Scan for the cell matching the given text and deliver its [x, y] coordinate at center. 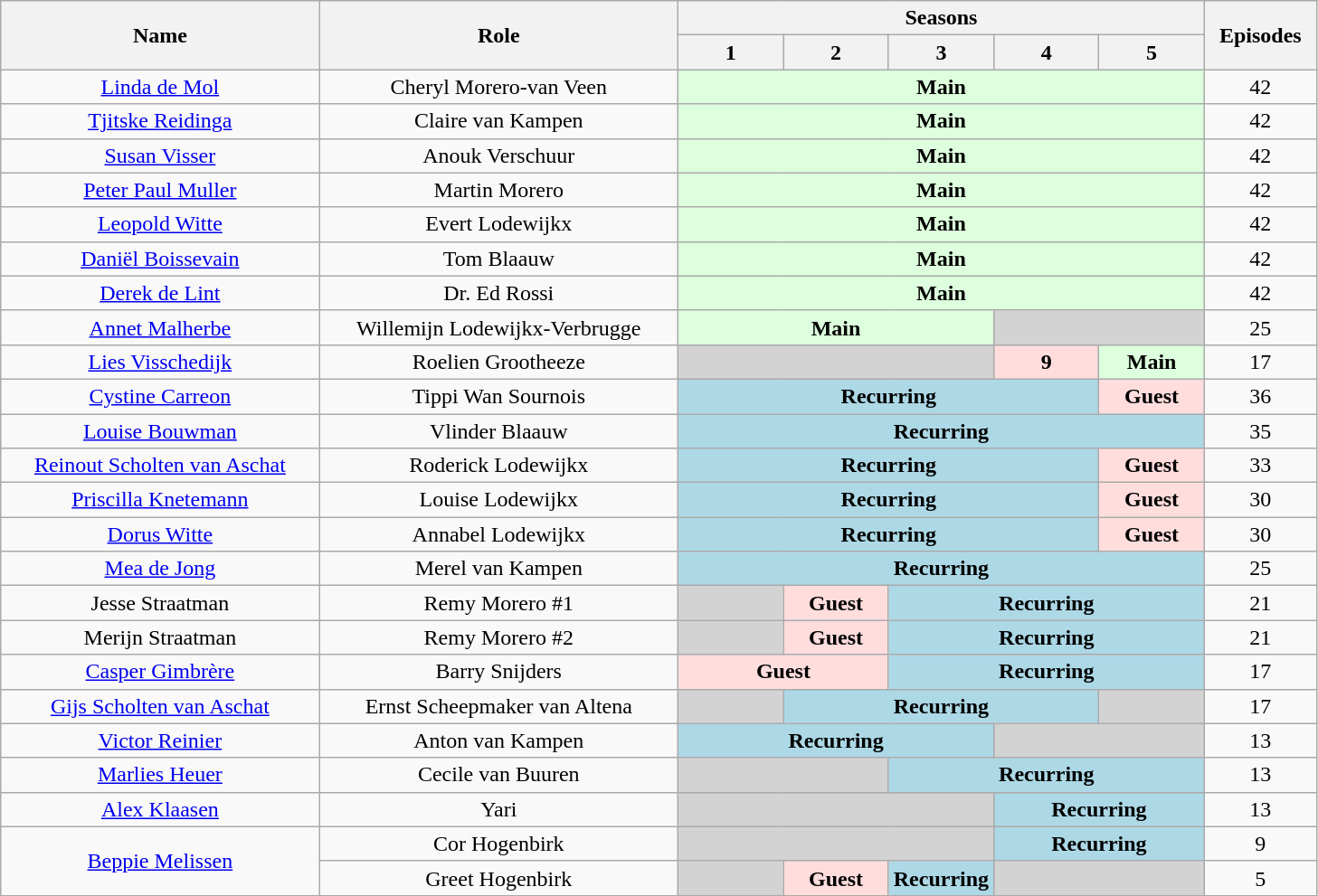
Cecile van Buuren [499, 775]
Tom Blaauw [499, 259]
3 [941, 52]
Willemijn Lodewijkx-Verbrugge [499, 327]
Lies Visschedijk [160, 362]
Gijs Scholten van Aschat [160, 706]
Louise Bouwman [160, 431]
Cheryl Morero-van Veen [499, 87]
Priscilla Knetemann [160, 500]
Mea de Jong [160, 569]
Louise Lodewijkx [499, 500]
Merel van Kampen [499, 569]
Role [499, 35]
Vlinder Blaauw [499, 431]
Derek de Lint [160, 293]
Cystine Carreon [160, 396]
Roderick Lodewijkx [499, 466]
Beppie Melissen [160, 861]
Remy Morero #2 [499, 637]
Name [160, 35]
Peter Paul Muller [160, 190]
Seasons [942, 18]
Annabel Lodewijkx [499, 534]
Daniël Boissevain [160, 259]
4 [1047, 52]
Episodes [1260, 35]
Remy Morero #1 [499, 603]
Ernst Scheepmaker van Altena [499, 706]
35 [1260, 431]
Cor Hogenbirk [499, 844]
Dorus Witte [160, 534]
2 [836, 52]
Roelien Grootheeze [499, 362]
Greet Hogenbirk [499, 878]
Susan Visser [160, 156]
Evert Lodewijkx [499, 224]
Merijn Straatman [160, 637]
Martin Morero [499, 190]
33 [1260, 466]
Leopold Witte [160, 224]
Linda de Mol [160, 87]
Yari [499, 809]
Barry Snijders [499, 672]
Victor Reinier [160, 740]
Claire van Kampen [499, 121]
Anouk Verschuur [499, 156]
Annet Malherbe [160, 327]
Marlies Heuer [160, 775]
Tjitske Reidinga [160, 121]
1 [731, 52]
36 [1260, 396]
Jesse Straatman [160, 603]
Dr. Ed Rossi [499, 293]
Casper Gimbrère [160, 672]
Reinout Scholten van Aschat [160, 466]
Anton van Kampen [499, 740]
Alex Klaasen [160, 809]
Tippi Wan Sournois [499, 396]
